Search for the cell housing the specified text and yield its (x, y) center coordinate. 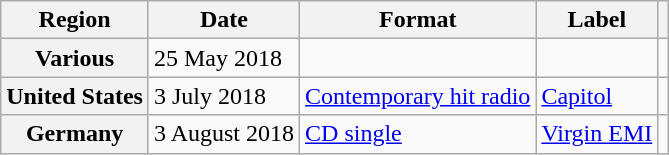
Various (75, 58)
3 August 2018 (224, 134)
Capitol (597, 96)
3 July 2018 (224, 96)
Label (597, 20)
Virgin EMI (597, 134)
Date (224, 20)
25 May 2018 (224, 58)
Germany (75, 134)
Region (75, 20)
United States (75, 96)
CD single (418, 134)
Format (418, 20)
Contemporary hit radio (418, 96)
